Determine the (x, y) coordinate at the center of the cell enclosing the given text.  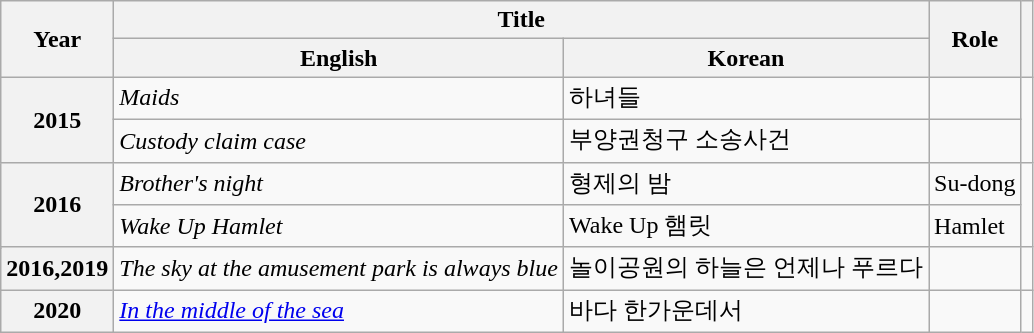
Hamlet (975, 226)
Su-dong (975, 184)
형제의 밤 (746, 184)
Korean (746, 58)
The sky at the amusement park is always blue (339, 268)
놀이공원의 하늘은 언제나 푸르다 (746, 268)
In the middle of the sea (339, 312)
하녀들 (746, 98)
바다 한가운데서 (746, 312)
2016,2019 (58, 268)
Title (522, 20)
2015 (58, 120)
2020 (58, 312)
Custody claim case (339, 140)
2016 (58, 204)
Wake Up Hamlet (339, 226)
부양권청구 소송사건 (746, 140)
Maids (339, 98)
Role (975, 39)
Year (58, 39)
Wake Up 햄릿 (746, 226)
English (339, 58)
Brother's night (339, 184)
